Extract the (x, y) coordinate from the center of the cell holding the provided text.  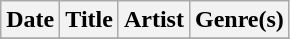
Title (90, 20)
Date (30, 20)
Genre(s) (239, 20)
Artist (154, 20)
